Return the [x, y] coordinate for the center point of the cell that contains the specified text.  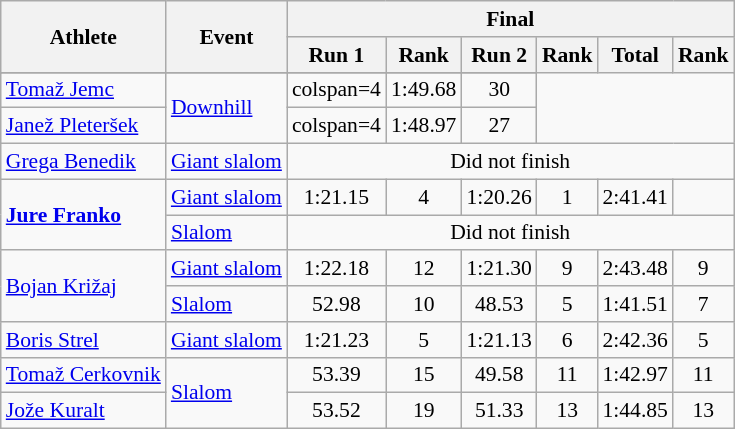
Total [634, 55]
Athlete [84, 36]
1:21.15 [336, 197]
Jure Franko [84, 214]
1:49.68 [424, 90]
1:48.97 [424, 126]
Grega Benedik [84, 162]
Janež Pleteršek [84, 126]
2:42.36 [634, 340]
49.58 [498, 375]
2:41.41 [634, 197]
Final [510, 19]
Tomaž Cerkovnik [84, 375]
7 [704, 304]
52.98 [336, 304]
1 [568, 197]
Bojan Križaj [84, 286]
1:22.18 [336, 269]
27 [498, 126]
6 [568, 340]
Run 2 [498, 55]
12 [424, 269]
1:41.51 [634, 304]
Tomaž Jemc [84, 90]
Event [226, 36]
1:42.97 [634, 375]
Downhill [226, 108]
53.39 [336, 375]
1:21.23 [336, 340]
19 [424, 411]
Boris Strel [84, 340]
2:43.48 [634, 269]
Run 1 [336, 55]
51.33 [498, 411]
1:21.30 [498, 269]
15 [424, 375]
4 [424, 197]
10 [424, 304]
1:20.26 [498, 197]
1:21.13 [498, 340]
53.52 [336, 411]
1:44.85 [634, 411]
30 [498, 90]
48.53 [498, 304]
Jože Kuralt [84, 411]
